From the cell containing the given text, extract its center point as [x, y] coordinate. 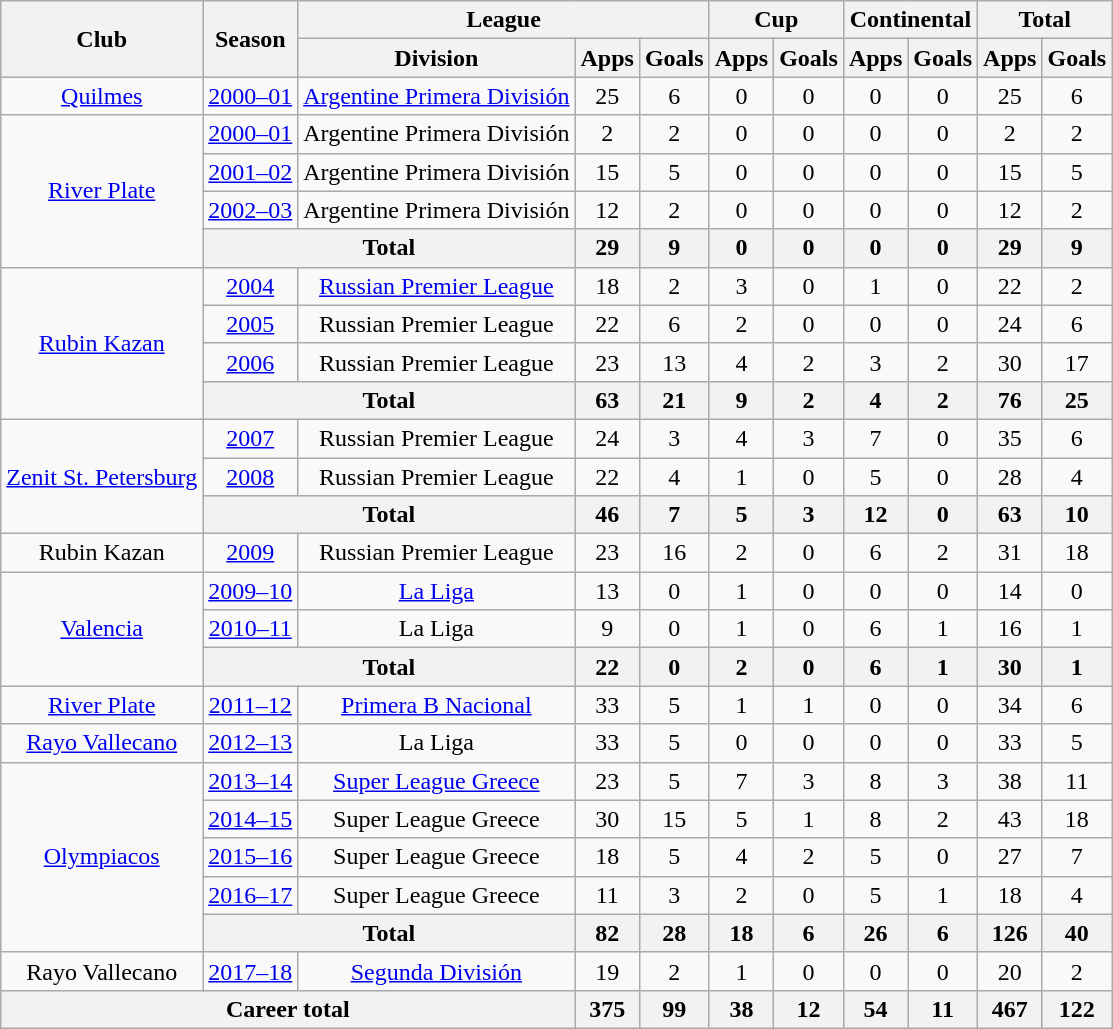
31 [1010, 553]
76 [1010, 400]
2017–18 [250, 971]
2012–13 [250, 743]
17 [1077, 362]
122 [1077, 1009]
2004 [250, 286]
2006 [250, 362]
35 [1010, 438]
46 [607, 515]
126 [1010, 933]
League [504, 20]
34 [1010, 705]
Division [436, 58]
21 [674, 400]
Olympiacos [102, 857]
2009 [250, 553]
Career total [288, 1009]
99 [674, 1009]
2016–17 [250, 895]
375 [607, 1009]
467 [1010, 1009]
Club [102, 39]
10 [1077, 515]
19 [607, 971]
2011–12 [250, 705]
27 [1010, 857]
2010–11 [250, 629]
43 [1010, 819]
Valencia [102, 629]
82 [607, 933]
14 [1010, 591]
2005 [250, 324]
2008 [250, 477]
2015–16 [250, 857]
Primera B Nacional [436, 705]
40 [1077, 933]
2007 [250, 438]
2001–02 [250, 172]
54 [875, 1009]
2014–15 [250, 819]
Quilmes [102, 96]
2013–14 [250, 781]
Cup [776, 20]
26 [875, 933]
Zenit St. Petersburg [102, 476]
Season [250, 39]
20 [1010, 971]
Continental [910, 20]
2009–10 [250, 591]
2002–03 [250, 210]
Segunda División [436, 971]
